Detect which cell encompasses the target text, then output its [x, y] center coordinate. 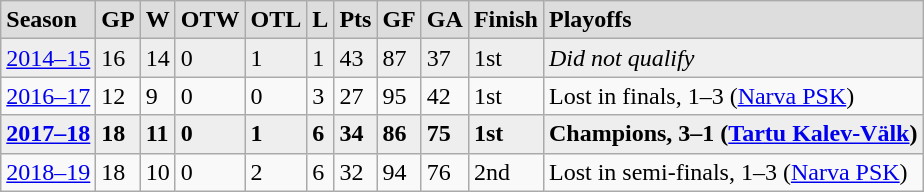
2018–19 [48, 172]
2 [276, 172]
2016–17 [48, 96]
76 [444, 172]
Lost in semi-finals, 1–3 (Narva PSK) [733, 172]
W [158, 20]
Finish [506, 20]
Season [48, 20]
10 [158, 172]
75 [444, 134]
3 [320, 96]
GA [444, 20]
9 [158, 96]
OTW [210, 20]
86 [399, 134]
95 [399, 96]
GF [399, 20]
Did not qualify [733, 58]
L [320, 20]
Lost in finals, 1–3 (Narva PSK) [733, 96]
Pts [356, 20]
34 [356, 134]
43 [356, 58]
27 [356, 96]
Playoffs [733, 20]
2nd [506, 172]
16 [118, 58]
14 [158, 58]
37 [444, 58]
11 [158, 134]
OTL [276, 20]
Champions, 3–1 (Tartu Kalev-Välk) [733, 134]
2017–18 [48, 134]
32 [356, 172]
2014–15 [48, 58]
12 [118, 96]
94 [399, 172]
GP [118, 20]
87 [399, 58]
42 [444, 96]
